Capture the cell that displays the provided text and extract its (X, Y) central coordinate. 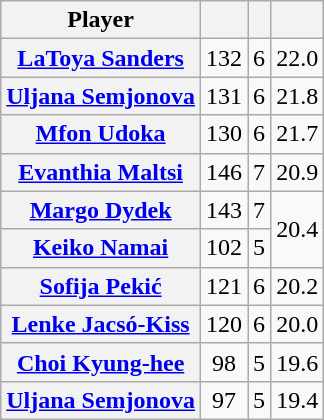
120 (224, 324)
20.0 (298, 324)
102 (224, 248)
143 (224, 210)
Player (101, 20)
Evanthia Maltsi (101, 172)
21.8 (298, 96)
146 (224, 172)
131 (224, 96)
Sofija Pekić (101, 286)
LaToya Sanders (101, 58)
Keiko Namai (101, 248)
132 (224, 58)
121 (224, 286)
Choi Kyung-hee (101, 362)
Mfon Udoka (101, 134)
98 (224, 362)
19.4 (298, 400)
97 (224, 400)
20.2 (298, 286)
Lenke Jacsó-Kiss (101, 324)
19.6 (298, 362)
21.7 (298, 134)
20.9 (298, 172)
20.4 (298, 229)
Margo Dydek (101, 210)
130 (224, 134)
22.0 (298, 58)
